Pinpoint the cell where the given text exists, returning its [x, y] midpoint coordinate. 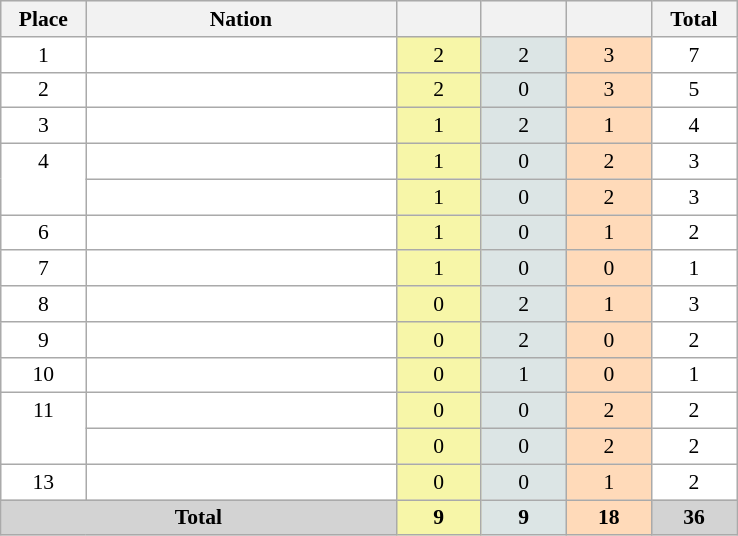
13 [44, 482]
8 [44, 304]
18 [608, 518]
6 [44, 233]
36 [694, 518]
5 [694, 90]
Place [44, 19]
Nation [241, 19]
10 [44, 375]
11 [44, 428]
